Detect which cell encompasses the target text, then output its (X, Y) center coordinate. 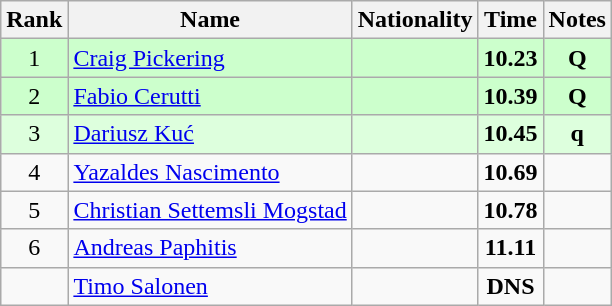
2 (34, 96)
10.45 (510, 134)
Dariusz Kuć (210, 134)
DNS (510, 286)
Yazaldes Nascimento (210, 172)
q (577, 134)
Notes (577, 20)
Andreas Paphitis (210, 248)
Nationality (415, 20)
Timo Salonen (210, 286)
5 (34, 210)
6 (34, 248)
Christian Settemsli Mogstad (210, 210)
11.11 (510, 248)
10.23 (510, 58)
1 (34, 58)
10.78 (510, 210)
Rank (34, 20)
Name (210, 20)
10.69 (510, 172)
Craig Pickering (210, 58)
Time (510, 20)
10.39 (510, 96)
Fabio Cerutti (210, 96)
4 (34, 172)
3 (34, 134)
